From the cell containing the given text, extract its center point as [X, Y] coordinate. 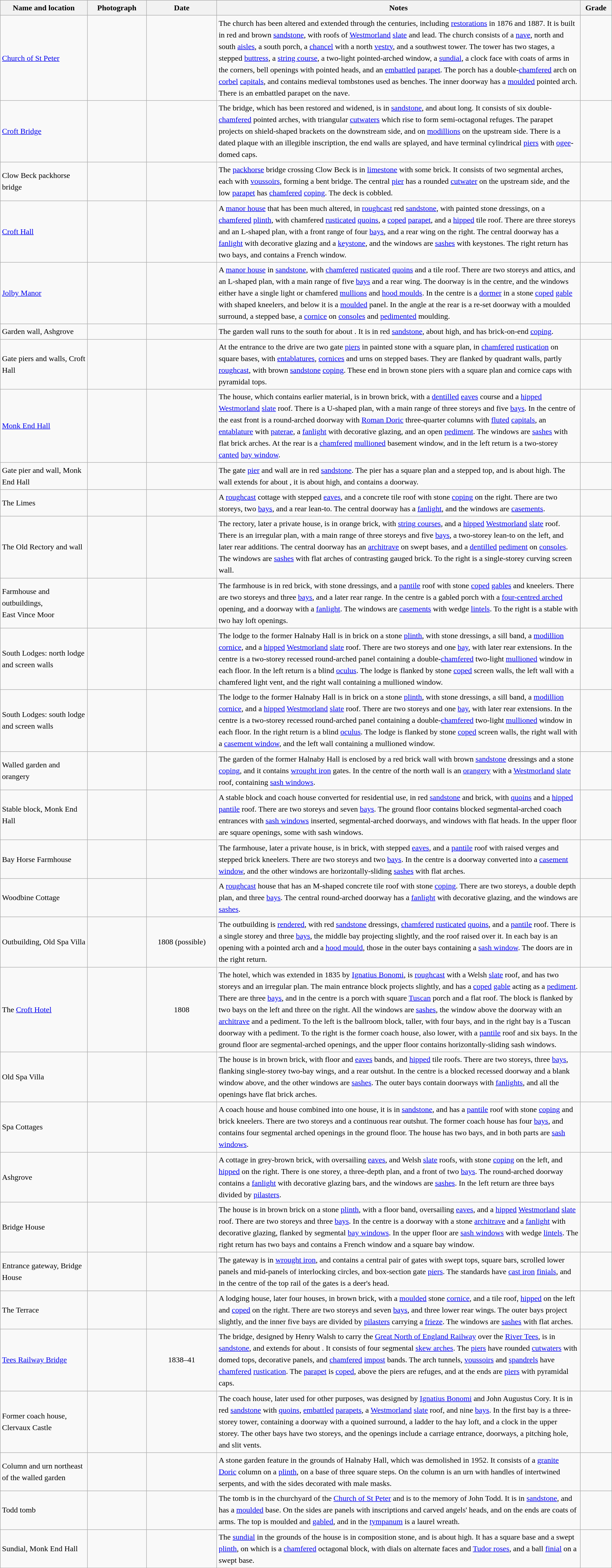
Photograph [117, 8]
Farmhouse and outbuildings,East Vince Moor [44, 603]
1808 (possible) [182, 942]
Bay Horse Farmhouse [44, 859]
The Old Rectory and wall [44, 547]
The Terrace [44, 1310]
Woodbine Cottage [44, 898]
Jolby Manor [44, 293]
Notes [398, 8]
Name and location [44, 8]
1838–41 [182, 1360]
Bridge House [44, 1227]
Entrance gateway, Bridge House [44, 1271]
Church of St Peter [44, 58]
Spa Cottages [44, 1127]
Monk End Hall [44, 426]
Todd tomb [44, 1510]
Date [182, 8]
Former coach house, Clervaux Castle [44, 1422]
Stable block, Monk End Hall [44, 815]
The garden wall runs to the south for about . It is in red sandstone, about high, and has brick-on-end coping. [398, 331]
South Lodges: north lodge and screen walls [44, 659]
Tees Railway Bridge [44, 1360]
Gate pier and wall, Monk End Hall [44, 476]
South Lodges: south lodge and screen walls [44, 721]
Sundial, Monk End Hall [44, 1549]
Grade [596, 8]
Gate piers and walls, Croft Hall [44, 364]
Outbuilding, Old Spa Villa [44, 942]
The Croft Hotel [44, 1010]
Walled garden and orangery [44, 771]
Croft Hall [44, 231]
Croft Bridge [44, 131]
The Limes [44, 503]
Garden wall, Ashgrove [44, 331]
1808 [182, 1010]
Old Spa Villa [44, 1077]
Clow Beck packhorse bridge [44, 182]
Column and urn northeast of the walled garden [44, 1472]
Ashgrove [44, 1177]
